Provide the (x, y) coordinate of the cell's center where the given text is located.  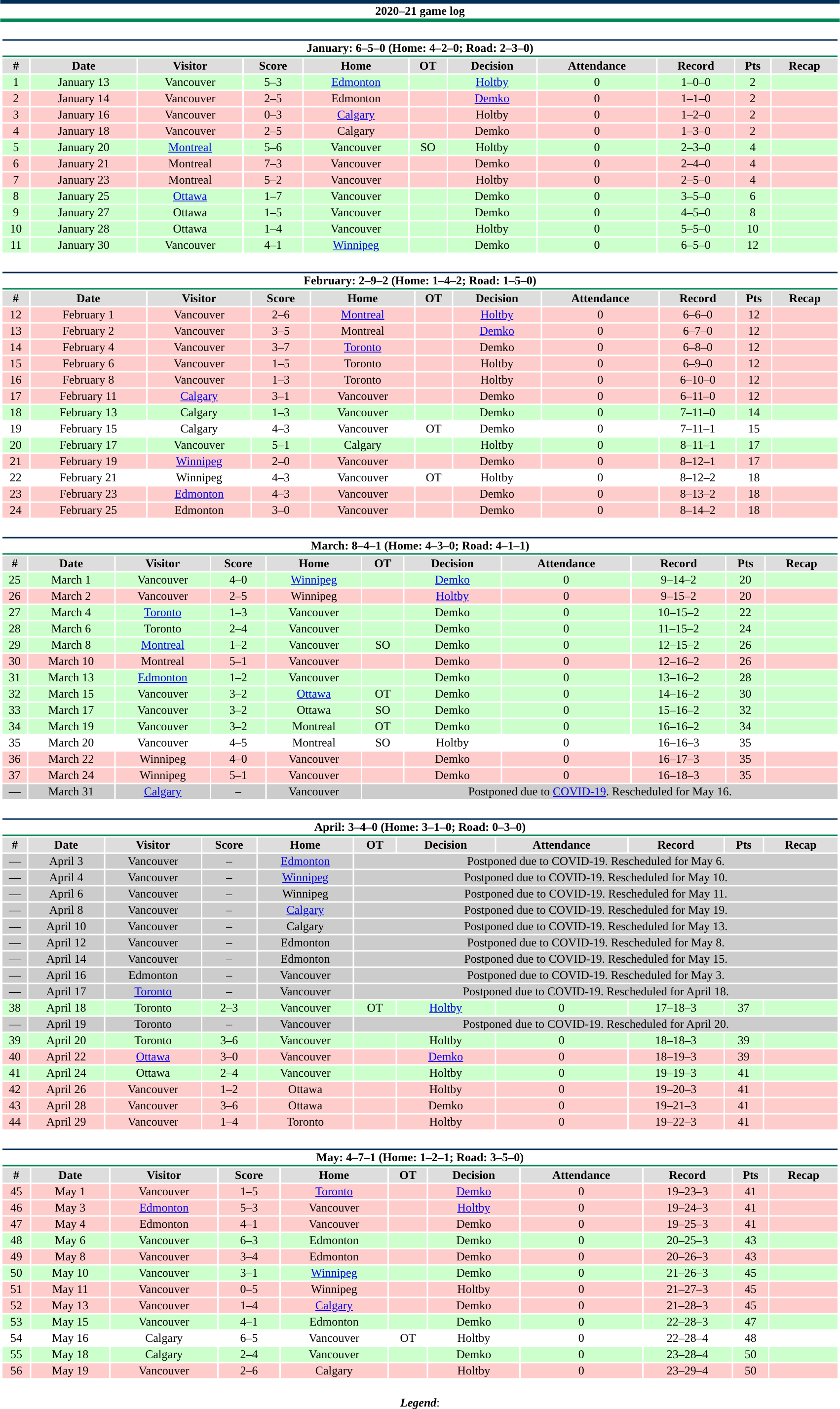
January 25 (84, 196)
6–9–0 (698, 364)
9–15–2 (679, 596)
23–28–4 (687, 1354)
21 (16, 462)
January 13 (84, 82)
16–17–3 (679, 759)
17–18–3 (676, 1008)
13–16–2 (679, 678)
56 (16, 1371)
January 30 (84, 245)
19–23–3 (687, 1191)
54 (16, 1338)
March 13 (71, 678)
May 16 (71, 1338)
April 3 (66, 861)
April: 3–4–0 (Home: 3–1–0; Road: 0–3–0) (420, 827)
January 21 (84, 163)
1–1–0 (696, 98)
April 14 (66, 959)
May 1 (71, 1191)
8–12–1 (698, 462)
15–16–2 (679, 710)
0–5 (249, 1289)
21–28–3 (687, 1306)
March 17 (71, 710)
March 19 (71, 726)
February 13 (88, 412)
March 10 (71, 661)
21–26–3 (687, 1273)
19–20–3 (676, 1090)
6–7–0 (698, 331)
April 19 (66, 1024)
5–6 (272, 148)
19–21–3 (676, 1105)
February: 2–9–2 (Home: 1–4–2; Road: 1–5–0) (420, 280)
March 15 (71, 694)
April 8 (66, 910)
1–7 (272, 196)
8–11–1 (698, 445)
16–16–2 (679, 726)
Postponed due to COVID-19. Rescheduled for May 15. (596, 959)
36 (15, 759)
Postponed due to COVID-19. Rescheduled for May 6. (596, 861)
May 3 (71, 1208)
22–28–3 (687, 1322)
February 8 (88, 380)
7–11–1 (698, 429)
22–28–4 (687, 1338)
31 (15, 678)
19–25–3 (687, 1224)
11 (16, 245)
April 22 (66, 1057)
3–4 (249, 1256)
27 (15, 613)
12–16–2 (679, 661)
44 (15, 1122)
6–10–0 (698, 380)
April 10 (66, 927)
Postponed due to COVID-19. Rescheduled for May 3. (596, 975)
May 15 (71, 1322)
April 16 (66, 975)
2–3 (229, 1008)
16–18–3 (679, 776)
4–5 (238, 743)
May 10 (71, 1273)
53 (16, 1322)
May: 4–7–1 (Home: 1–2–1; Road: 3–5–0) (420, 1157)
May 6 (71, 1241)
1–3–0 (696, 131)
February 17 (88, 445)
May 13 (71, 1306)
April 24 (66, 1073)
10–15–2 (679, 613)
25 (15, 580)
January: 6–5–0 (Home: 4–2–0; Road: 2–3–0) (420, 48)
May 19 (71, 1371)
March 31 (71, 791)
February 23 (88, 494)
March 22 (71, 759)
March 6 (71, 628)
Postponed due to COVID-19. Rescheduled for April 20. (596, 1024)
Postponed due to COVID-19. Rescheduled for May 13. (596, 927)
16–16–3 (679, 743)
8–12–2 (698, 477)
5 (16, 148)
April 18 (66, 1008)
3–5 (281, 331)
February 19 (88, 462)
0–3 (272, 115)
7–11–0 (698, 412)
23–29–4 (687, 1371)
6–5–0 (696, 245)
19–22–3 (676, 1122)
55 (16, 1354)
8–13–2 (698, 494)
6–5 (249, 1338)
February 2 (88, 331)
2–3–0 (696, 148)
2–5–0 (696, 180)
April 29 (66, 1122)
46 (16, 1208)
Postponed due to COVID-19. Rescheduled for May 11. (596, 894)
Postponed due to COVID-19. Rescheduled for May 10. (596, 877)
1–2–0 (696, 115)
6–6–0 (698, 314)
January 14 (84, 98)
7 (16, 180)
March 20 (71, 743)
3–7 (281, 347)
January 23 (84, 180)
52 (16, 1306)
January 20 (84, 148)
April 26 (66, 1090)
49 (16, 1256)
9–14–2 (679, 580)
19–24–3 (687, 1208)
11–15–2 (679, 628)
20–26–3 (687, 1256)
May 18 (71, 1354)
18–19–3 (676, 1057)
March: 8–4–1 (Home: 4–3–0; Road: 4–1–1) (420, 546)
April 4 (66, 877)
29 (15, 645)
20–25–3 (687, 1241)
33 (15, 710)
January 27 (84, 213)
5–5–0 (696, 229)
April 20 (66, 1040)
2–0 (281, 462)
February 15 (88, 429)
19–19–3 (676, 1073)
21–27–3 (687, 1289)
9 (16, 213)
Postponed due to COVID-19. Rescheduled for May 19. (596, 910)
19 (16, 429)
March 4 (71, 613)
February 21 (88, 477)
5–2 (272, 180)
April 28 (66, 1105)
23 (16, 494)
January 16 (84, 115)
1 (16, 82)
March 8 (71, 645)
February 6 (88, 364)
8–14–2 (698, 510)
February 1 (88, 314)
6–3 (249, 1241)
1–0–0 (696, 82)
7–3 (272, 163)
April 12 (66, 942)
January 18 (84, 131)
Postponed due to COVID-19. Rescheduled for May 16. (600, 791)
March 24 (71, 776)
April 17 (66, 992)
3–5–0 (696, 196)
6–8–0 (698, 347)
2020–21 game log (420, 11)
Postponed due to COVID-19. Rescheduled for April 18. (596, 992)
18–18–3 (676, 1040)
12–15–2 (679, 645)
May 4 (71, 1224)
April 6 (66, 894)
42 (15, 1090)
13 (16, 331)
14–16–2 (679, 694)
February 25 (88, 510)
January 28 (84, 229)
4–5–0 (696, 213)
February 11 (88, 396)
March 1 (71, 580)
6–11–0 (698, 396)
March 2 (71, 596)
May 11 (71, 1289)
3 (16, 115)
38 (15, 1008)
Postponed due to COVID-19. Rescheduled for May 8. (596, 942)
40 (15, 1057)
16 (16, 380)
February 4 (88, 347)
51 (16, 1289)
May 8 (71, 1256)
2–4–0 (696, 163)
